Return the (X, Y) coordinate for the center point of the cell that contains the specified text.  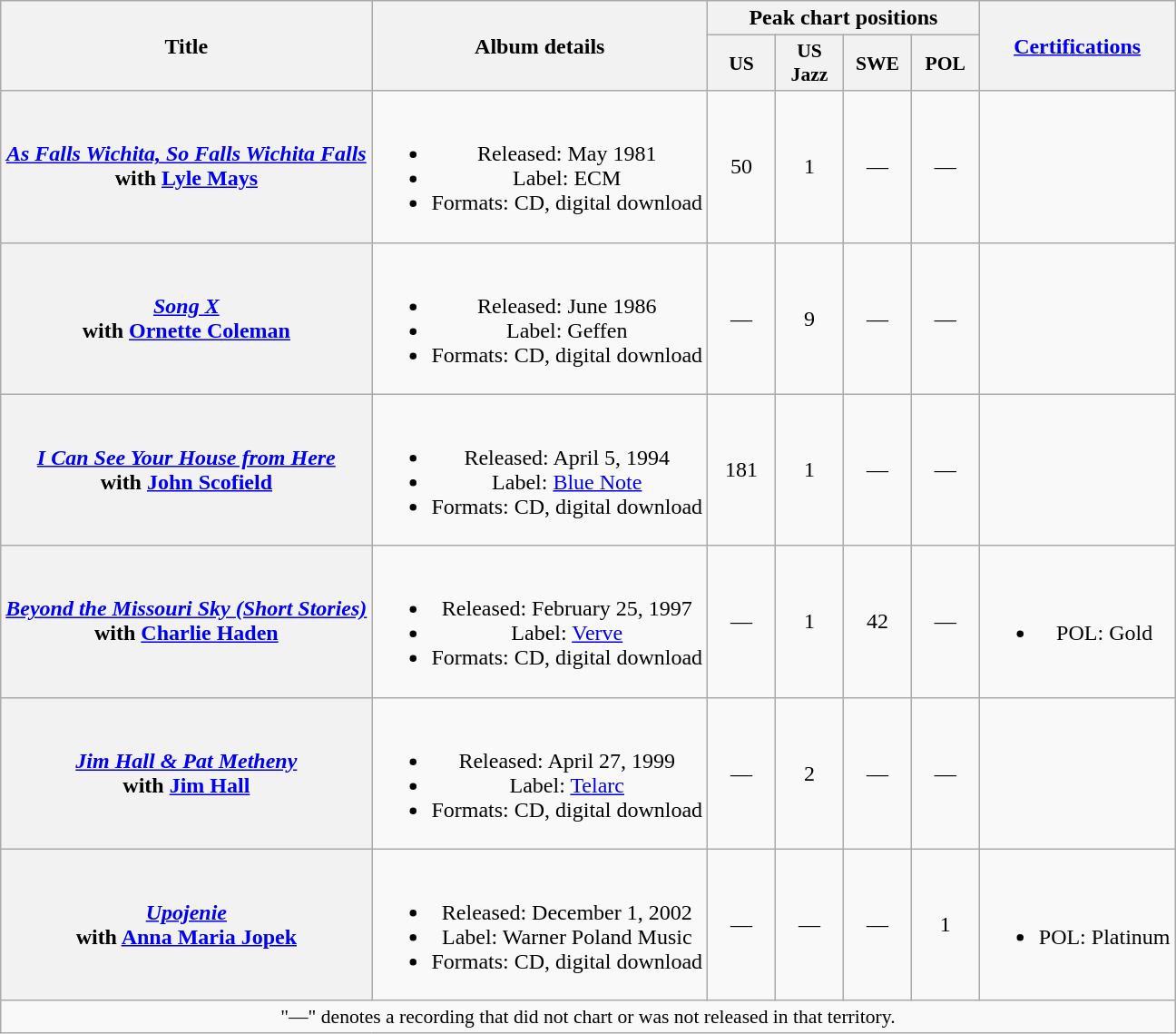
SWE (877, 64)
Released: December 1, 2002Label: Warner Poland MusicFormats: CD, digital download (540, 924)
"—" denotes a recording that did not chart or was not released in that territory. (588, 1017)
Released: April 27, 1999Label: TelarcFormats: CD, digital download (540, 773)
Released: June 1986Label: GeffenFormats: CD, digital download (540, 318)
Beyond the Missouri Sky (Short Stories)with Charlie Haden (187, 621)
Peak chart positions (844, 18)
POL: Gold (1077, 621)
2 (809, 773)
Certifications (1077, 45)
POL (946, 64)
POL: Platinum (1077, 924)
Released: May 1981Label: ECMFormats: CD, digital download (540, 167)
I Can See Your House from Herewith John Scofield (187, 470)
50 (742, 167)
US (742, 64)
181 (742, 470)
Title (187, 45)
Song Xwith Ornette Coleman (187, 318)
9 (809, 318)
USJazz (809, 64)
As Falls Wichita, So Falls Wichita Fallswith Lyle Mays (187, 167)
Album details (540, 45)
Released: February 25, 1997Label: VerveFormats: CD, digital download (540, 621)
Upojeniewith Anna Maria Jopek (187, 924)
Released: April 5, 1994Label: Blue NoteFormats: CD, digital download (540, 470)
Jim Hall & Pat Methenywith Jim Hall (187, 773)
42 (877, 621)
